Determine the [X, Y] coordinate at the center of the cell enclosing the given text.  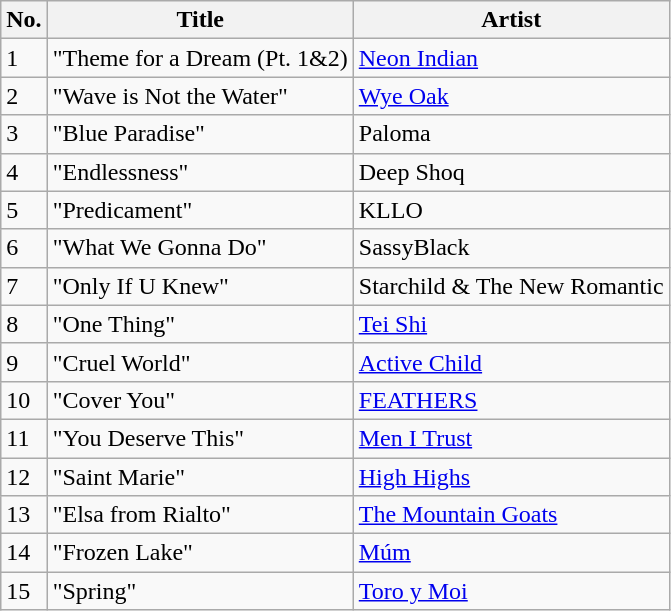
"Wave is Not the Water" [200, 96]
Active Child [511, 362]
Deep Shoq [511, 172]
Toro y Moi [511, 591]
"One Thing" [200, 324]
Title [200, 20]
1 [24, 58]
Tei Shi [511, 324]
"Cruel World" [200, 362]
Paloma [511, 134]
4 [24, 172]
No. [24, 20]
"Elsa from Rialto" [200, 515]
SassyBlack [511, 248]
FEATHERS [511, 400]
"Only If U Knew" [200, 286]
8 [24, 324]
14 [24, 553]
"Predicament" [200, 210]
Starchild & The New Romantic [511, 286]
Wye Oak [511, 96]
9 [24, 362]
13 [24, 515]
Múm [511, 553]
"Blue Paradise" [200, 134]
"Spring" [200, 591]
15 [24, 591]
3 [24, 134]
Neon Indian [511, 58]
"What We Gonna Do" [200, 248]
6 [24, 248]
High Highs [511, 477]
Men I Trust [511, 438]
11 [24, 438]
"Cover You" [200, 400]
Artist [511, 20]
2 [24, 96]
"Saint Marie" [200, 477]
5 [24, 210]
10 [24, 400]
"You Deserve This" [200, 438]
The Mountain Goats [511, 515]
7 [24, 286]
KLLO [511, 210]
"Frozen Lake" [200, 553]
"Theme for a Dream (Pt. 1&2) [200, 58]
12 [24, 477]
"Endlessness" [200, 172]
